Determine the (x, y) coordinate at the center of the cell enclosing the given text.  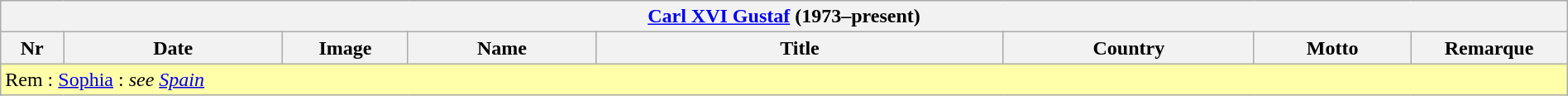
Date (174, 48)
Title (801, 48)
Remarque (1489, 48)
Carl XVI Gustaf (1973–present) (784, 17)
Country (1128, 48)
Motto (1331, 48)
Name (501, 48)
Nr (32, 48)
Rem : Sophia : see Spain (784, 79)
Image (346, 48)
